Detect which cell encompasses the target text, then output its [X, Y] center coordinate. 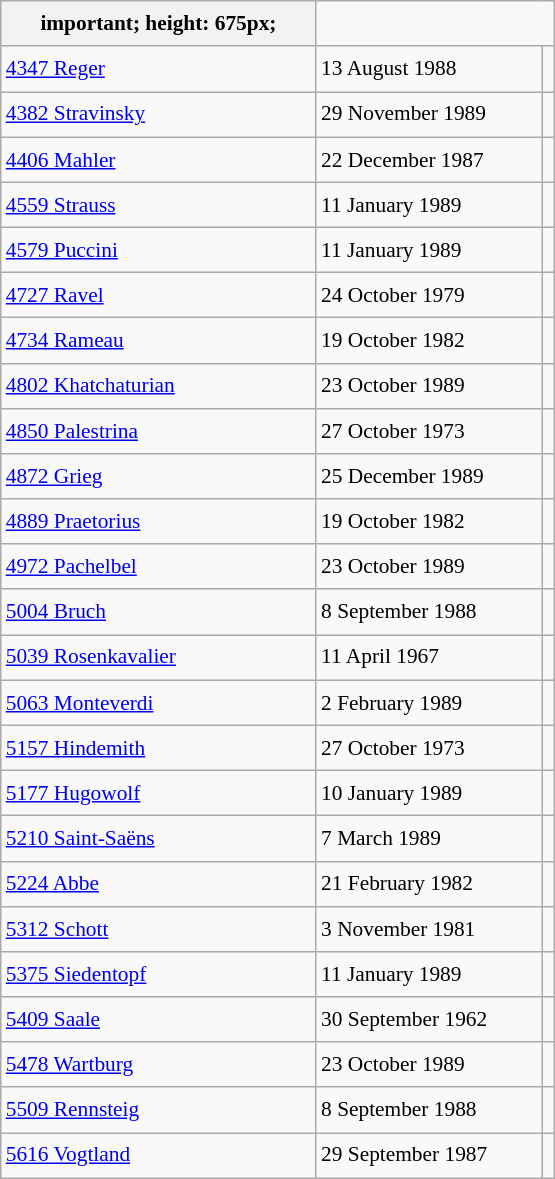
29 September 1987 [429, 1156]
4972 Pachelbel [158, 566]
5177 Hugowolf [158, 792]
5312 Schott [158, 928]
4347 Reger [158, 68]
5063 Monteverdi [158, 702]
4727 Ravel [158, 296]
22 December 1987 [429, 160]
5157 Hindemith [158, 748]
5224 Abbe [158, 884]
11 April 1967 [429, 658]
21 February 1982 [429, 884]
4889 Praetorius [158, 522]
4734 Rameau [158, 340]
4579 Puccini [158, 250]
5478 Wartburg [158, 1064]
30 September 1962 [429, 1020]
24 October 1979 [429, 296]
10 January 1989 [429, 792]
5210 Saint-Saëns [158, 838]
5616 Vogtland [158, 1156]
7 March 1989 [429, 838]
4872 Grieg [158, 476]
5509 Rennsteig [158, 1110]
4382 Stravinsky [158, 114]
5039 Rosenkavalier [158, 658]
important; height: 675px; [158, 24]
4559 Strauss [158, 204]
4850 Palestrina [158, 430]
5004 Bruch [158, 612]
13 August 1988 [429, 68]
5409 Saale [158, 1020]
25 December 1989 [429, 476]
4802 Khatchaturian [158, 386]
5375 Siedentopf [158, 974]
29 November 1989 [429, 114]
3 November 1981 [429, 928]
4406 Mahler [158, 160]
2 February 1989 [429, 702]
